Capture the cell that displays the provided text and extract its (x, y) central coordinate. 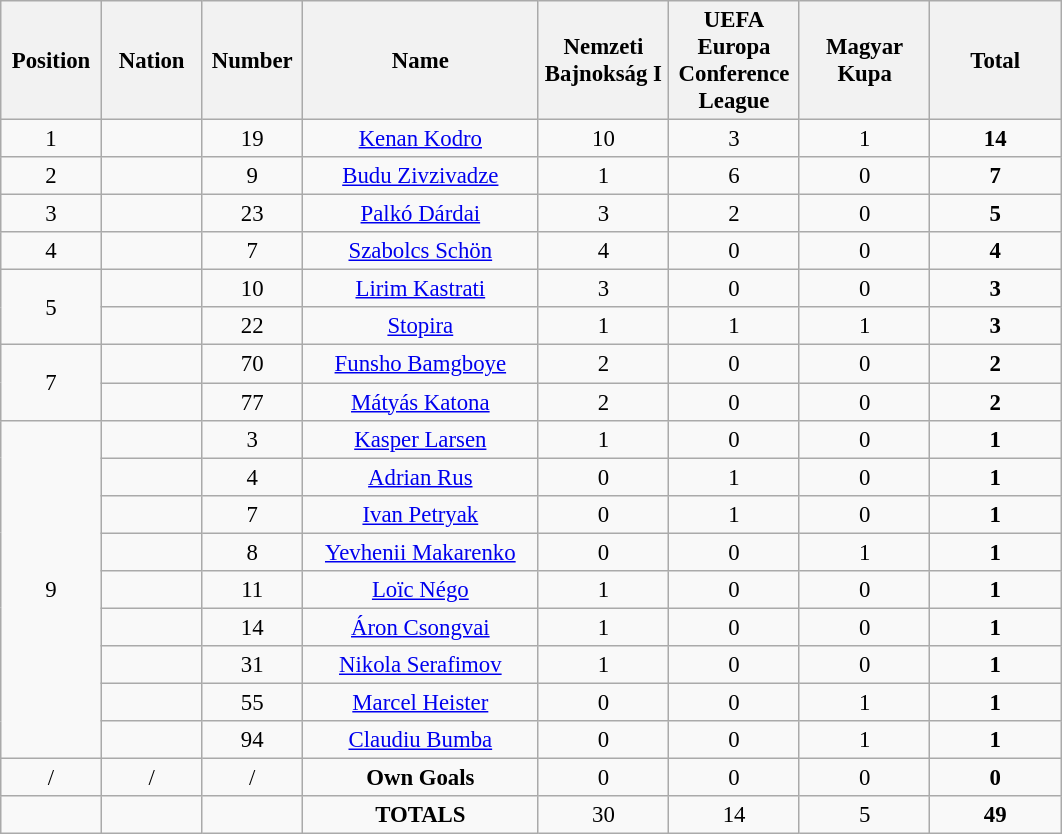
Nemzeti Bajnokság I (604, 60)
30 (604, 815)
Kasper Larsen (421, 439)
Loïc Négo (421, 590)
Áron Csongvai (421, 627)
Yevhenii Makarenko (421, 552)
55 (252, 702)
23 (252, 214)
UEFA Europa Conference League (734, 60)
Nation (152, 60)
Claudiu Bumba (421, 740)
Lirim Kastrati (421, 289)
Stopira (421, 327)
Own Goals (421, 778)
Palkó Dárdai (421, 214)
Szabolcs Schön (421, 251)
TOTALS (421, 815)
94 (252, 740)
11 (252, 590)
31 (252, 665)
Position (52, 60)
19 (252, 139)
Name (421, 60)
22 (252, 327)
Magyar Kupa (864, 60)
77 (252, 402)
6 (734, 176)
8 (252, 552)
Marcel Heister (421, 702)
70 (252, 364)
Nikola Serafimov (421, 665)
Ivan Petryak (421, 514)
Number (252, 60)
Budu Zivzivadze (421, 176)
Funsho Bamgboye (421, 364)
Mátyás Katona (421, 402)
Kenan Kodro (421, 139)
49 (996, 815)
Adrian Rus (421, 477)
Total (996, 60)
